Return (x, y) of the center of cell containing provided text 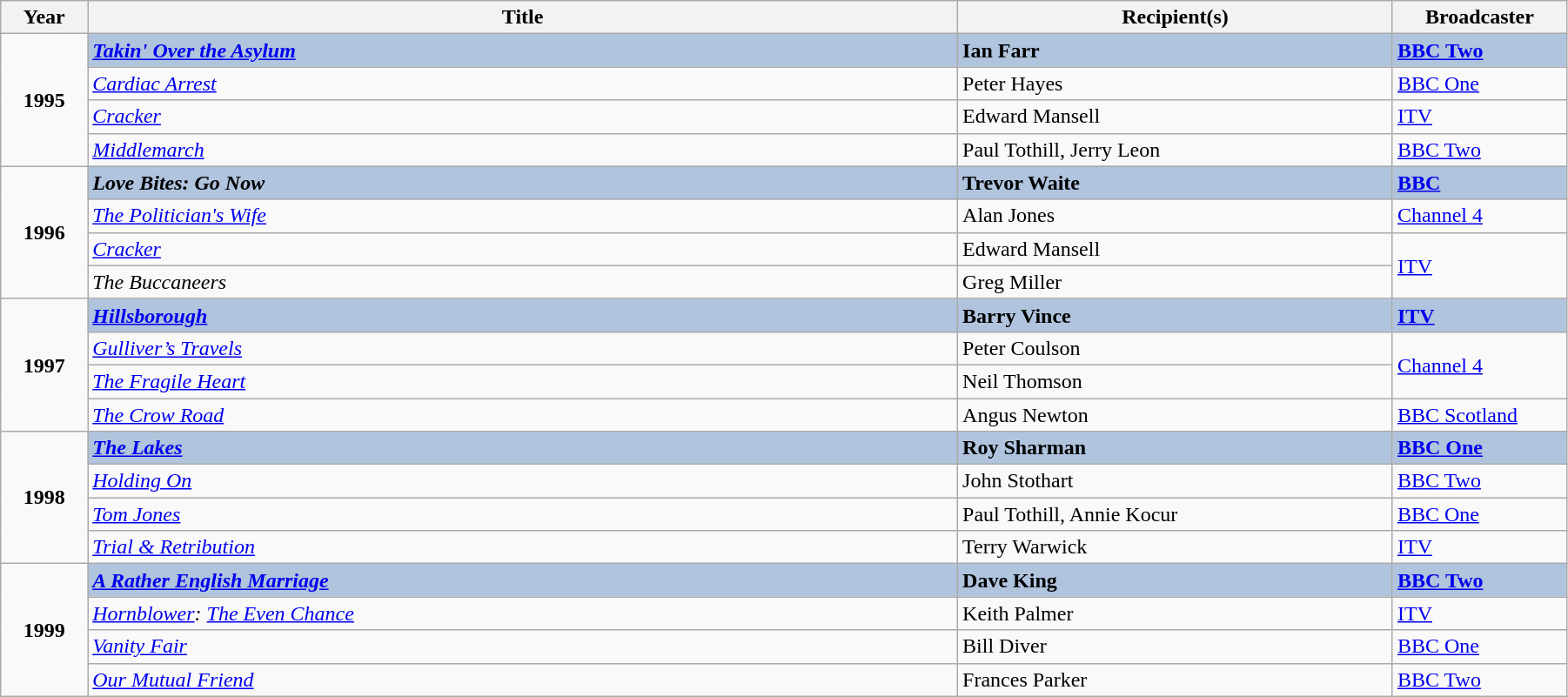
BBC Scotland (1479, 415)
Hillsborough (523, 315)
Our Mutual Friend (523, 680)
Trevor Waite (1176, 183)
BBC (1479, 183)
The Fragile Heart (523, 381)
Takin' Over the Asylum (523, 50)
1999 (44, 630)
1998 (44, 498)
Paul Tothill, Jerry Leon (1176, 150)
The Buccaneers (523, 282)
Alan Jones (1176, 216)
Roy Sharman (1176, 448)
Frances Parker (1176, 680)
Peter Coulson (1176, 348)
A Rather English Marriage (523, 580)
The Politician's Wife (523, 216)
Dave King (1176, 580)
Barry Vince (1176, 315)
1996 (44, 232)
The Lakes (523, 448)
Greg Miller (1176, 282)
Bill Diver (1176, 647)
Holding On (523, 481)
Year (44, 17)
1995 (44, 100)
Tom Jones (523, 514)
Middlemarch (523, 150)
Neil Thomson (1176, 381)
Vanity Fair (523, 647)
Gulliver’s Travels (523, 348)
Title (523, 17)
Recipient(s) (1176, 17)
John Stothart (1176, 481)
Trial & Retribution (523, 547)
Angus Newton (1176, 415)
1997 (44, 365)
Cardiac Arrest (523, 84)
Broadcaster (1479, 17)
Ian Farr (1176, 50)
Peter Hayes (1176, 84)
Keith Palmer (1176, 613)
The Crow Road (523, 415)
Terry Warwick (1176, 547)
Love Bites: Go Now (523, 183)
Hornblower: The Even Chance (523, 613)
Paul Tothill, Annie Kocur (1176, 514)
